Extract the (x, y) coordinate from the center of the cell holding the provided text.  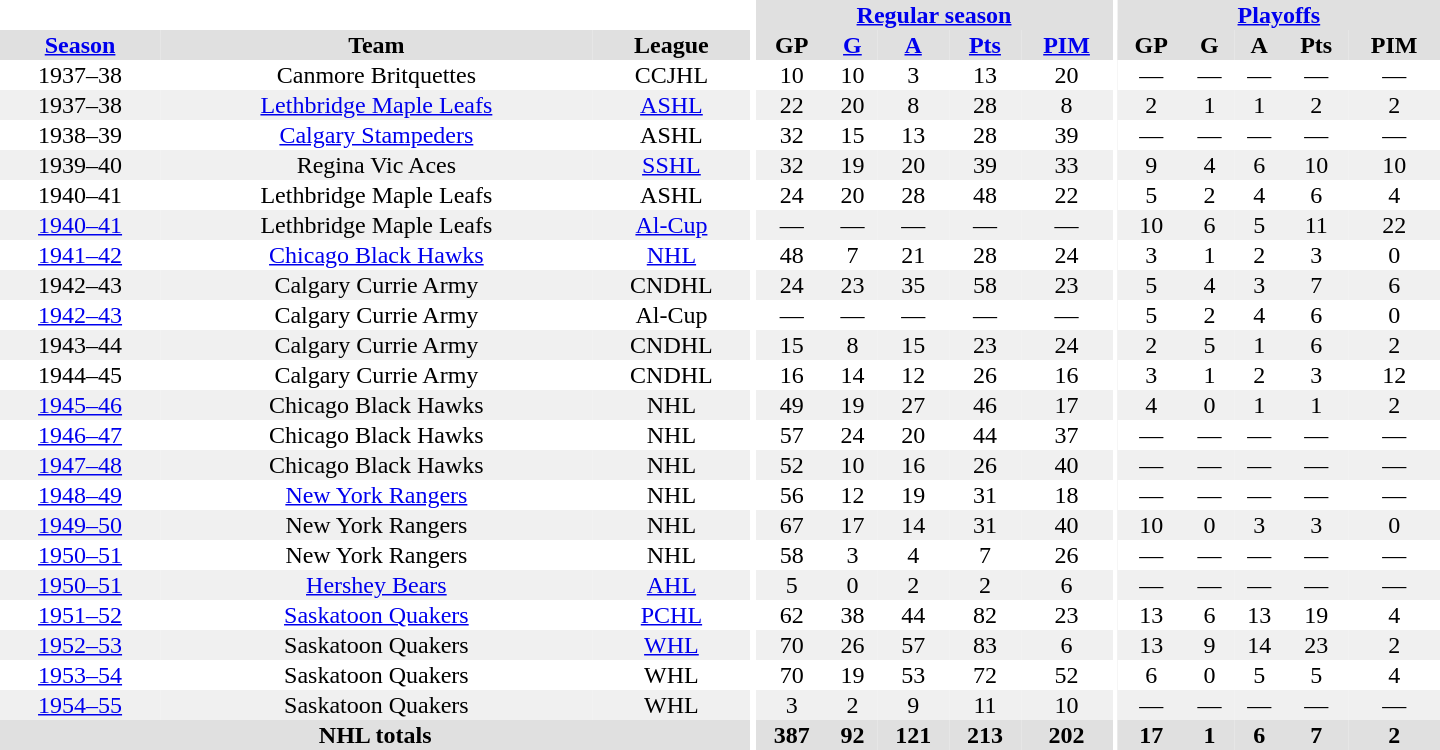
Hershey Bears (376, 585)
Regular season (934, 15)
92 (853, 735)
46 (985, 405)
SSHL (672, 165)
67 (792, 525)
Canmore Britquettes (376, 75)
1951–52 (80, 615)
27 (913, 405)
1946–47 (80, 435)
1938–39 (80, 135)
CCJHL (672, 75)
53 (913, 675)
49 (792, 405)
62 (792, 615)
1953–54 (80, 675)
Calgary Stampeders (376, 135)
1954–55 (80, 705)
1947–48 (80, 465)
League (672, 45)
Playoffs (1279, 15)
82 (985, 615)
56 (792, 495)
NHL totals (375, 735)
38 (853, 615)
387 (792, 735)
Season (80, 45)
83 (985, 645)
121 (913, 735)
1952–53 (80, 645)
21 (913, 255)
33 (1066, 165)
1948–49 (80, 495)
18 (1066, 495)
1945–46 (80, 405)
202 (1066, 735)
1939–40 (80, 165)
1941–42 (80, 255)
PCHL (672, 615)
1943–44 (80, 345)
213 (985, 735)
1944–45 (80, 375)
AHL (672, 585)
Team (376, 45)
1949–50 (80, 525)
72 (985, 675)
Regina Vic Aces (376, 165)
35 (913, 285)
37 (1066, 435)
